Find where the given text appears and provide that cell's center as (X, Y) coordinate. 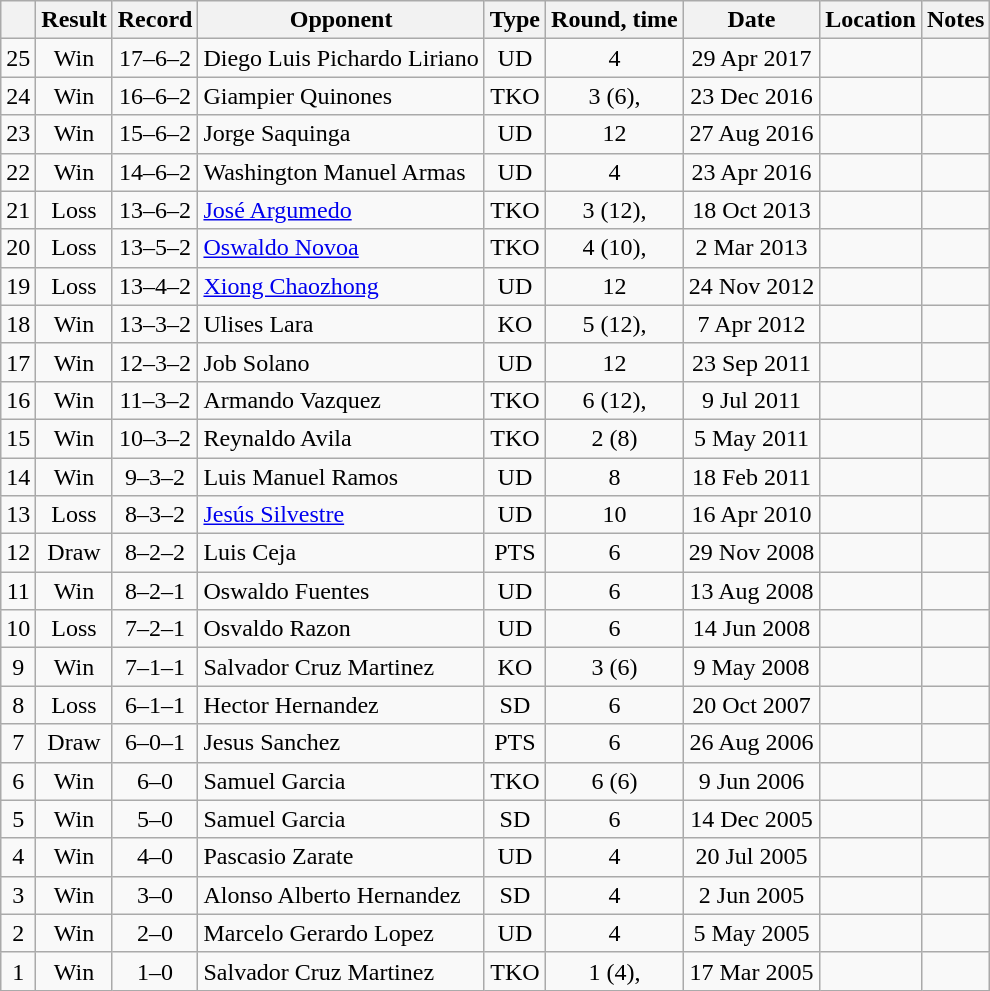
6 (6) (615, 781)
Notes (955, 20)
24 (18, 96)
Marcelo Gerardo Lopez (341, 933)
13–6–2 (155, 210)
1 (4), (615, 971)
Opponent (341, 20)
Alonso Alberto Hernandez (341, 895)
Jesus Sanchez (341, 743)
2 (18, 933)
5 (12), (615, 324)
1 (18, 971)
5–0 (155, 819)
2 (8) (615, 438)
Xiong Chaozhong (341, 286)
Oswaldo Novoa (341, 248)
Giampier Quinones (341, 96)
2 Mar 2013 (751, 248)
16–6–2 (155, 96)
6–0–1 (155, 743)
14–6–2 (155, 172)
17 Mar 2005 (751, 971)
Armando Vazquez (341, 400)
3–0 (155, 895)
Result (74, 20)
Record (155, 20)
5 May 2005 (751, 933)
23 Apr 2016 (751, 172)
27 Aug 2016 (751, 134)
7–2–1 (155, 629)
4 (10), (615, 248)
23 Dec 2016 (751, 96)
5 (18, 819)
Luis Ceja (341, 553)
6–1–1 (155, 705)
Jorge Saquinga (341, 134)
21 (18, 210)
16 Apr 2010 (751, 515)
22 (18, 172)
17–6–2 (155, 58)
13–5–2 (155, 248)
2–0 (155, 933)
14 (18, 477)
18 Oct 2013 (751, 210)
Osvaldo Razon (341, 629)
13 (18, 515)
Jesús Silvestre (341, 515)
15–6–2 (155, 134)
17 (18, 362)
26 Aug 2006 (751, 743)
4–0 (155, 857)
29 Nov 2008 (751, 553)
Location (871, 20)
Hector Hernandez (341, 705)
9 May 2008 (751, 667)
23 Sep 2011 (751, 362)
Oswaldo Fuentes (341, 591)
9 Jul 2011 (751, 400)
13–3–2 (155, 324)
1–0 (155, 971)
Washington Manuel Armas (341, 172)
2 Jun 2005 (751, 895)
10–3–2 (155, 438)
23 (18, 134)
8–2–1 (155, 591)
13 Aug 2008 (751, 591)
Ulises Lara (341, 324)
9–3–2 (155, 477)
6 (12), (615, 400)
Round, time (615, 20)
3 (18, 895)
Luis Manuel Ramos (341, 477)
7 (18, 743)
8–2–2 (155, 553)
8–3–2 (155, 515)
15 (18, 438)
18 Feb 2011 (751, 477)
José Argumedo (341, 210)
3 (6), (615, 96)
9 Jun 2006 (751, 781)
20 Oct 2007 (751, 705)
19 (18, 286)
24 Nov 2012 (751, 286)
Job Solano (341, 362)
20 Jul 2005 (751, 857)
Diego Luis Pichardo Liriano (341, 58)
7–1–1 (155, 667)
11 (18, 591)
16 (18, 400)
11–3–2 (155, 400)
29 Apr 2017 (751, 58)
6–0 (155, 781)
Reynaldo Avila (341, 438)
7 Apr 2012 (751, 324)
25 (18, 58)
9 (18, 667)
18 (18, 324)
5 May 2011 (751, 438)
Date (751, 20)
Type (514, 20)
20 (18, 248)
Pascasio Zarate (341, 857)
13–4–2 (155, 286)
12–3–2 (155, 362)
3 (12), (615, 210)
14 Dec 2005 (751, 819)
14 Jun 2008 (751, 629)
3 (6) (615, 667)
